Determine the (x, y) coordinate at the center of the cell enclosing the given text.  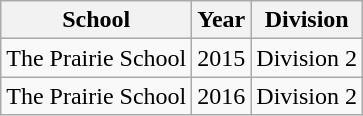
Division (307, 20)
2015 (222, 58)
2016 (222, 96)
School (96, 20)
Year (222, 20)
